Identify which cell holds the provided text, then report its [X, Y] central coordinate. 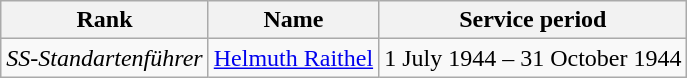
SS-Standartenführer [104, 58]
Name [293, 20]
Service period [533, 20]
Rank [104, 20]
1 July 1944 – 31 October 1944 [533, 58]
Helmuth Raithel [293, 58]
